Find where the given text appears and provide that cell's center as [x, y] coordinate. 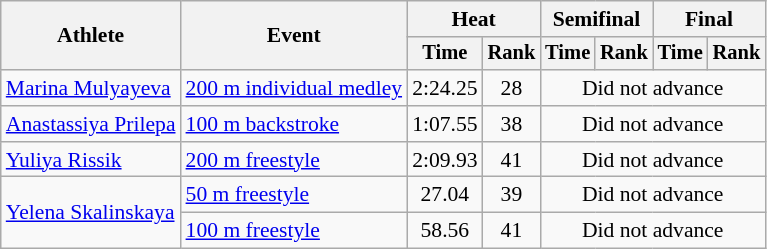
Heat [474, 19]
50 m freestyle [294, 195]
200 m individual medley [294, 88]
100 m backstroke [294, 124]
Event [294, 36]
Marina Mulyayeva [91, 88]
2:24.25 [444, 88]
100 m freestyle [294, 231]
38 [512, 124]
1:07.55 [444, 124]
Semifinal [596, 19]
Final [709, 19]
Athlete [91, 36]
Anastassiya Prilepa [91, 124]
Yelena Skalinskaya [91, 212]
2:09.93 [444, 160]
58.56 [444, 231]
28 [512, 88]
Yuliya Rissik [91, 160]
200 m freestyle [294, 160]
27.04 [444, 195]
39 [512, 195]
